Return [x, y] of the center of cell containing provided text 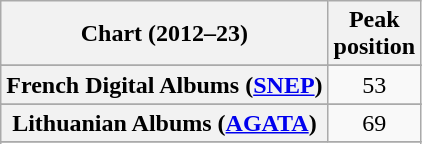
53 [374, 85]
Peakposition [374, 34]
Chart (2012–23) [164, 34]
French Digital Albums (SNEP) [164, 85]
Lithuanian Albums (AGATA) [164, 123]
69 [374, 123]
